Pinpoint the cell where the given text exists, returning its (x, y) midpoint coordinate. 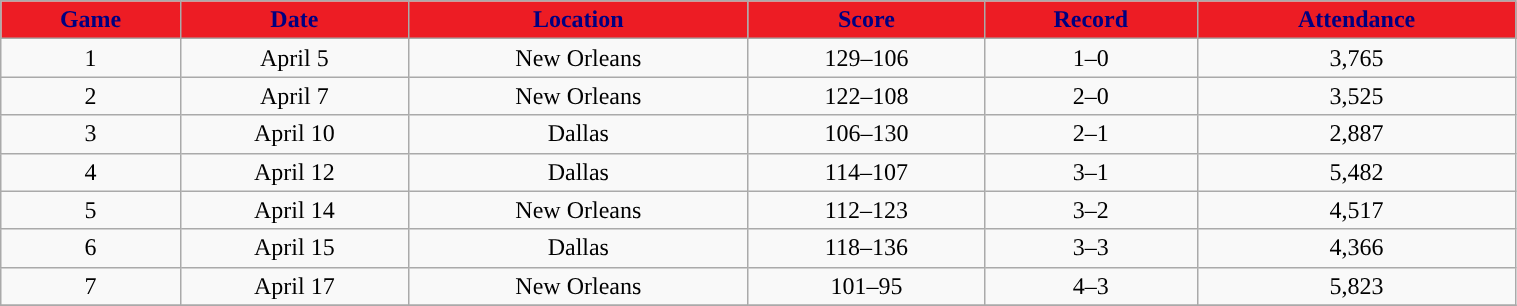
Location (578, 20)
3–1 (1090, 172)
Score (866, 20)
106–130 (866, 134)
6 (91, 248)
3 (91, 134)
April 17 (294, 286)
122–108 (866, 96)
April 7 (294, 96)
5,823 (1356, 286)
Record (1090, 20)
3,525 (1356, 96)
4 (91, 172)
4,517 (1356, 210)
129–106 (866, 58)
3–2 (1090, 210)
2 (91, 96)
118–136 (866, 248)
April 14 (294, 210)
April 12 (294, 172)
3,765 (1356, 58)
2–0 (1090, 96)
April 5 (294, 58)
101–95 (866, 286)
April 10 (294, 134)
1 (91, 58)
Attendance (1356, 20)
4,366 (1356, 248)
114–107 (866, 172)
1–0 (1090, 58)
2,887 (1356, 134)
3–3 (1090, 248)
7 (91, 286)
Game (91, 20)
April 15 (294, 248)
112–123 (866, 210)
2–1 (1090, 134)
Date (294, 20)
5,482 (1356, 172)
5 (91, 210)
4–3 (1090, 286)
